From the cell containing the given text, extract its center point as [x, y] coordinate. 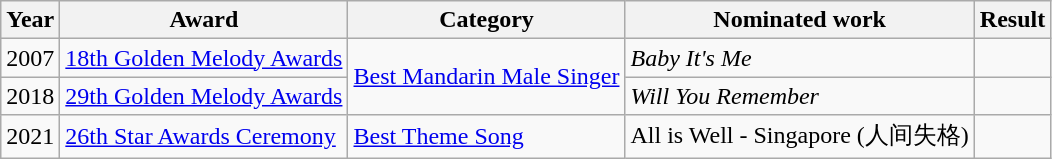
All is Well - Singapore (人间失格) [800, 136]
Year [30, 20]
Best Theme Song [486, 136]
Baby It's Me [800, 58]
26th Star Awards Ceremony [204, 136]
2018 [30, 96]
Category [486, 20]
2007 [30, 58]
29th Golden Melody Awards [204, 96]
18th Golden Melody Awards [204, 58]
2021 [30, 136]
Award [204, 20]
Will You Remember [800, 96]
Nominated work [800, 20]
Best Mandarin Male Singer [486, 77]
Result [1012, 20]
